Return (x, y) of the center of cell containing provided text 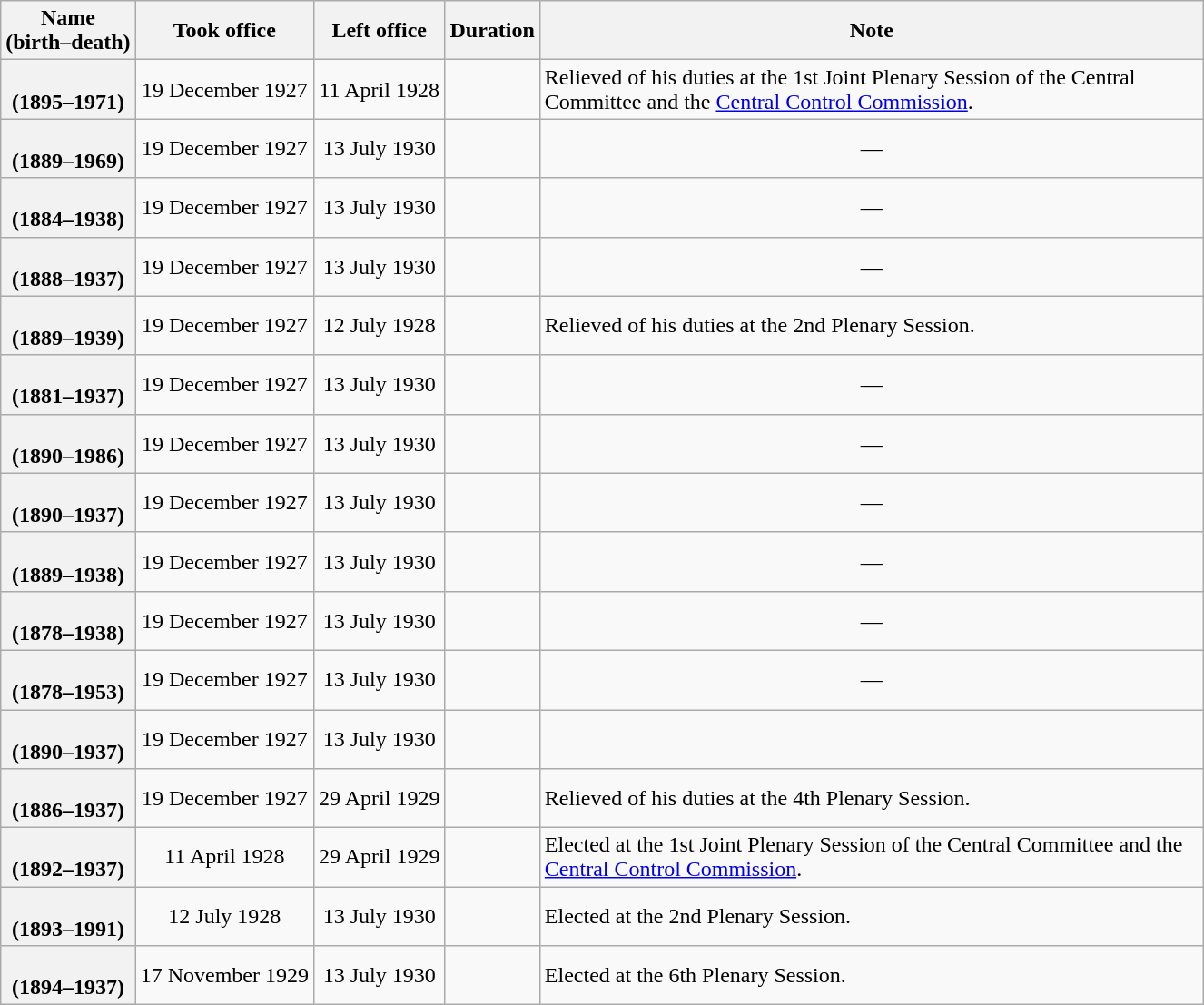
Elected at the 6th Plenary Session. (872, 975)
Note (872, 31)
(1894–1937) (68, 975)
Name(birth–death) (68, 31)
(1881–1937) (68, 385)
(1878–1953) (68, 679)
(1893–1991) (68, 917)
(1889–1969) (68, 149)
(1886–1937) (68, 799)
(1878–1938) (68, 621)
17 November 1929 (224, 975)
Elected at the 2nd Plenary Session. (872, 917)
Relieved of his duties at the 2nd Plenary Session. (872, 325)
(1895–1971) (68, 89)
(1892–1937) (68, 857)
Duration (492, 31)
(1890–1986) (68, 443)
(1888–1937) (68, 267)
Relieved of his duties at the 1st Joint Plenary Session of the Central Committee and the Central Control Commission. (872, 89)
Took office (224, 31)
(1889–1938) (68, 561)
Elected at the 1st Joint Plenary Session of the Central Committee and the Central Control Commission. (872, 857)
Left office (380, 31)
Relieved of his duties at the 4th Plenary Session. (872, 799)
(1884–1938) (68, 207)
(1889–1939) (68, 325)
